Find where the given text appears and provide that cell's center as (x, y) coordinate. 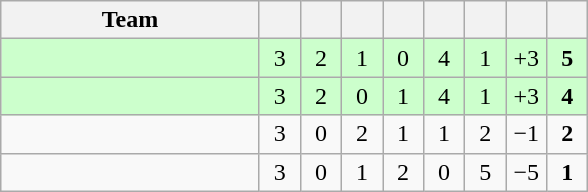
−1 (526, 134)
−5 (526, 172)
Team (130, 20)
